Provide the [x, y] coordinate of the cell's center where the given text is located.  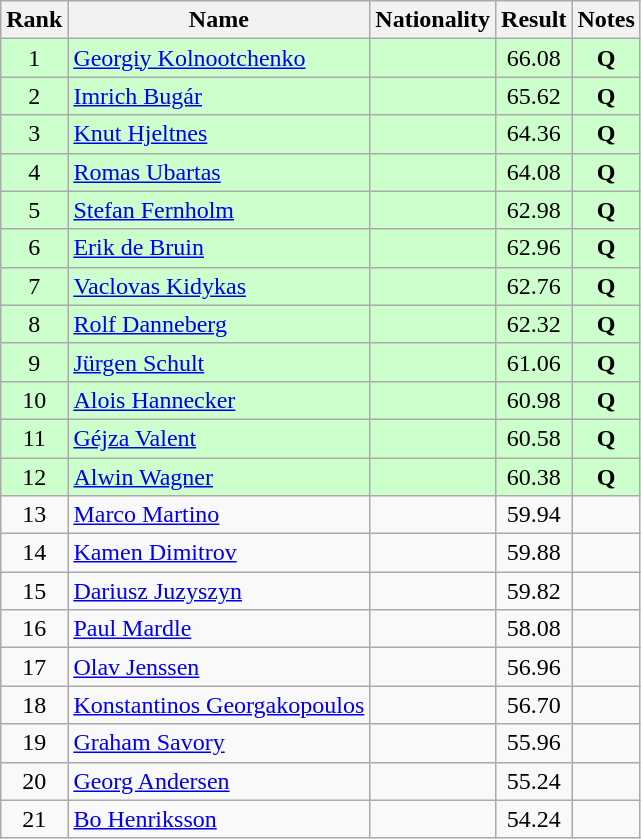
19 [34, 743]
59.88 [534, 553]
Graham Savory [219, 743]
21 [34, 819]
Rank [34, 20]
Konstantinos Georgakopoulos [219, 705]
Marco Martino [219, 515]
55.96 [534, 743]
Bo Henriksson [219, 819]
Olav Jenssen [219, 667]
14 [34, 553]
Stefan Fernholm [219, 210]
Jürgen Schult [219, 362]
Rolf Danneberg [219, 324]
Notes [606, 20]
Knut Hjeltnes [219, 134]
1 [34, 58]
Vaclovas Kidykas [219, 286]
54.24 [534, 819]
60.98 [534, 400]
16 [34, 629]
Alwin Wagner [219, 477]
Alois Hannecker [219, 400]
62.96 [534, 248]
58.08 [534, 629]
7 [34, 286]
64.08 [534, 172]
Nationality [433, 20]
Romas Ubartas [219, 172]
Kamen Dimitrov [219, 553]
Paul Mardle [219, 629]
Erik de Bruin [219, 248]
62.76 [534, 286]
5 [34, 210]
Imrich Bugár [219, 96]
Georgiy Kolnootchenko [219, 58]
12 [34, 477]
59.94 [534, 515]
8 [34, 324]
20 [34, 781]
18 [34, 705]
60.58 [534, 438]
65.62 [534, 96]
56.70 [534, 705]
9 [34, 362]
60.38 [534, 477]
11 [34, 438]
Georg Andersen [219, 781]
17 [34, 667]
Géjza Valent [219, 438]
4 [34, 172]
6 [34, 248]
59.82 [534, 591]
2 [34, 96]
56.96 [534, 667]
62.98 [534, 210]
64.36 [534, 134]
Name [219, 20]
Dariusz Juzyszyn [219, 591]
62.32 [534, 324]
10 [34, 400]
61.06 [534, 362]
55.24 [534, 781]
15 [34, 591]
13 [34, 515]
66.08 [534, 58]
3 [34, 134]
Result [534, 20]
